Capture the cell that displays the provided text and extract its (X, Y) central coordinate. 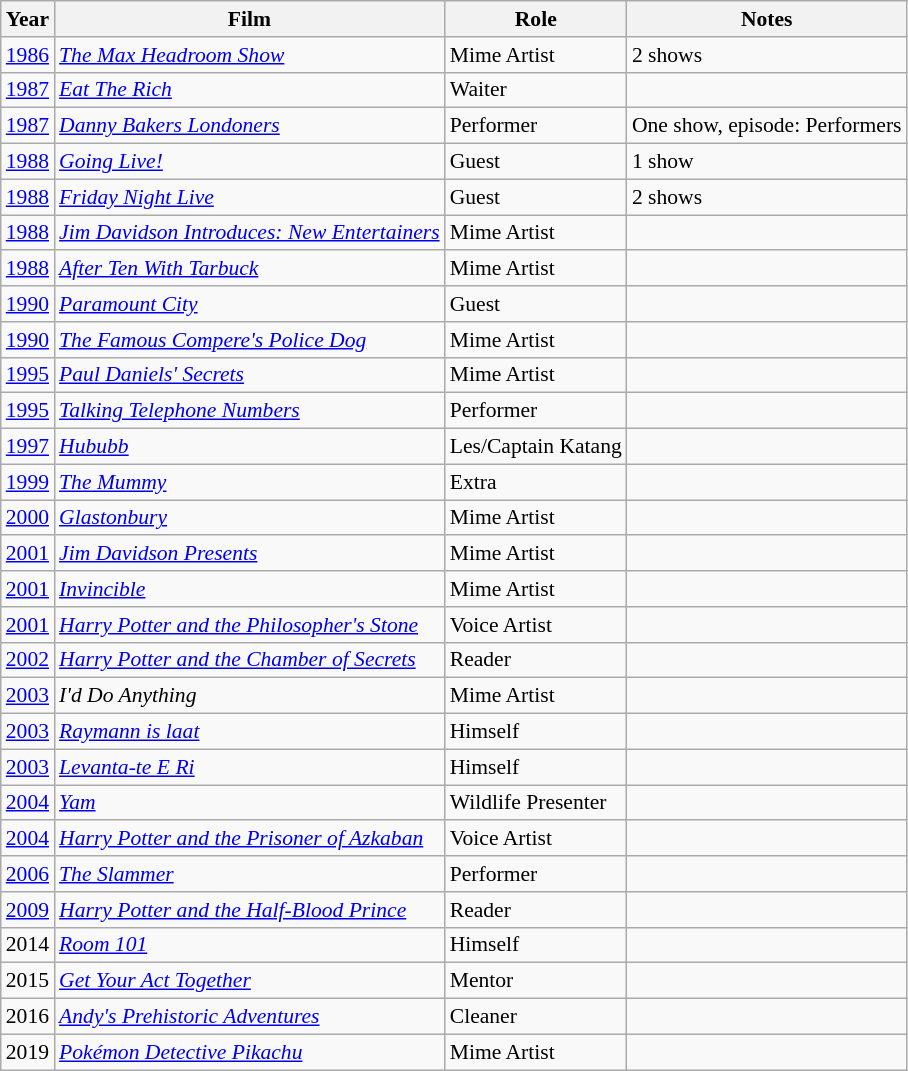
Yam (250, 803)
The Max Headroom Show (250, 55)
The Mummy (250, 482)
1 show (767, 162)
Extra (536, 482)
Talking Telephone Numbers (250, 411)
Paul Daniels' Secrets (250, 375)
Get Your Act Together (250, 981)
Going Live! (250, 162)
Jim Davidson Presents (250, 554)
Invincible (250, 589)
Eat The Rich (250, 90)
Wildlife Presenter (536, 803)
Paramount City (250, 304)
Harry Potter and the Prisoner of Azkaban (250, 839)
The Slammer (250, 874)
2014 (28, 945)
Raymann is laat (250, 732)
After Ten With Tarbuck (250, 269)
2002 (28, 660)
Mentor (536, 981)
Jim Davidson Introduces: New Entertainers (250, 233)
Room 101 (250, 945)
1999 (28, 482)
Harry Potter and the Chamber of Secrets (250, 660)
Film (250, 19)
2000 (28, 518)
Pokémon Detective Pikachu (250, 1052)
Notes (767, 19)
Role (536, 19)
2009 (28, 910)
Andy's Prehistoric Adventures (250, 1017)
Glastonbury (250, 518)
Waiter (536, 90)
Friday Night Live (250, 197)
1986 (28, 55)
Les/Captain Katang (536, 447)
One show, episode: Performers (767, 126)
Hububb (250, 447)
I'd Do Anything (250, 696)
Year (28, 19)
2019 (28, 1052)
The Famous Compere's Police Dog (250, 340)
Levanta-te E Ri (250, 767)
Danny Bakers Londoners (250, 126)
2006 (28, 874)
2016 (28, 1017)
Harry Potter and the Half-Blood Prince (250, 910)
1997 (28, 447)
Harry Potter and the Philosopher's Stone (250, 625)
2015 (28, 981)
Cleaner (536, 1017)
